Capture the cell that displays the provided text and extract its [X, Y] central coordinate. 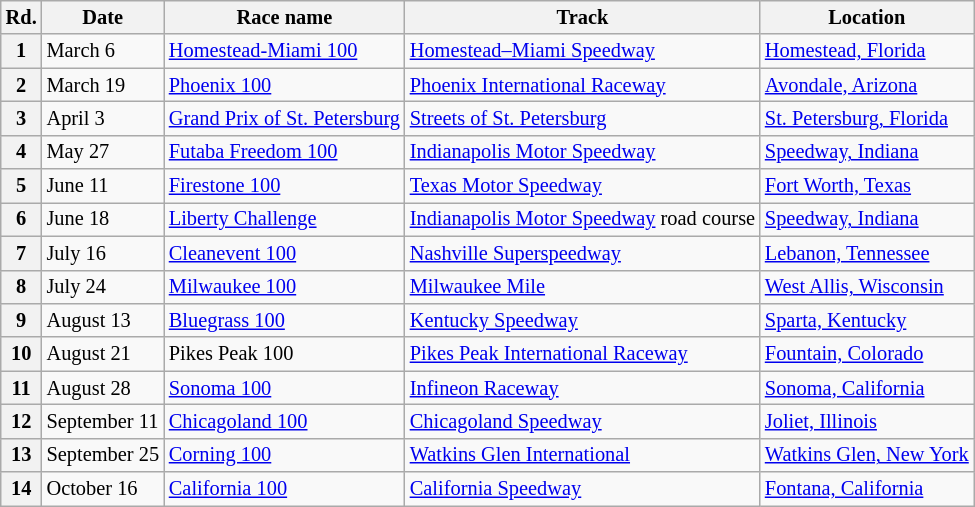
California 100 [284, 489]
Track [582, 17]
Milwaukee Mile [582, 287]
Cleanevent 100 [284, 253]
March 6 [103, 51]
Pikes Peak 100 [284, 354]
Infineon Raceway [582, 388]
Chicagoland 100 [284, 421]
August 13 [103, 320]
August 28 [103, 388]
St. Petersburg, Florida [867, 118]
Avondale, Arizona [867, 85]
April 3 [103, 118]
9 [22, 320]
July 16 [103, 253]
6 [22, 219]
Pikes Peak International Raceway [582, 354]
5 [22, 186]
1 [22, 51]
Milwaukee 100 [284, 287]
Sparta, Kentucky [867, 320]
Chicagoland Speedway [582, 421]
Texas Motor Speedway [582, 186]
Watkins Glen International [582, 455]
2 [22, 85]
May 27 [103, 152]
Fontana, California [867, 489]
Grand Prix of St. Petersburg [284, 118]
13 [22, 455]
West Allis, Wisconsin [867, 287]
Fort Worth, Texas [867, 186]
Lebanon, Tennessee [867, 253]
Location [867, 17]
Homestead-Miami 100 [284, 51]
Sonoma 100 [284, 388]
Phoenix 100 [284, 85]
June 11 [103, 186]
4 [22, 152]
3 [22, 118]
Phoenix International Raceway [582, 85]
Rd. [22, 17]
Watkins Glen, New York [867, 455]
Streets of St. Petersburg [582, 118]
Corning 100 [284, 455]
Date [103, 17]
July 24 [103, 287]
Nashville Superspeedway [582, 253]
Firestone 100 [284, 186]
September 11 [103, 421]
March 19 [103, 85]
September 25 [103, 455]
Joliet, Illinois [867, 421]
Futaba Freedom 100 [284, 152]
8 [22, 287]
Race name [284, 17]
12 [22, 421]
Fountain, Colorado [867, 354]
7 [22, 253]
Homestead, Florida [867, 51]
June 18 [103, 219]
California Speedway [582, 489]
Kentucky Speedway [582, 320]
Indianapolis Motor Speedway [582, 152]
14 [22, 489]
October 16 [103, 489]
Liberty Challenge [284, 219]
Sonoma, California [867, 388]
10 [22, 354]
11 [22, 388]
Homestead–Miami Speedway [582, 51]
August 21 [103, 354]
Bluegrass 100 [284, 320]
Indianapolis Motor Speedway road course [582, 219]
